Scan for the cell matching the given text and deliver its (x, y) coordinate at center. 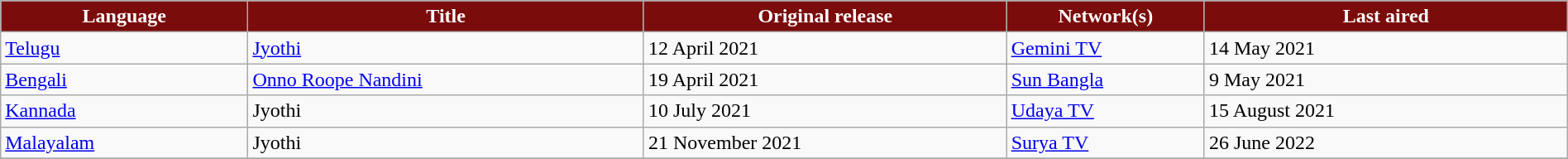
9 May 2021 (1386, 79)
Telugu (124, 48)
Network(s) (1105, 17)
26 June 2022 (1386, 142)
Language (124, 17)
19 April 2021 (825, 79)
Onno Roope Nandini (447, 79)
Kannada (124, 111)
Bengali (124, 79)
12 April 2021 (825, 48)
Udaya TV (1105, 111)
Surya TV (1105, 142)
Gemini TV (1105, 48)
Last aired (1386, 17)
Malayalam (124, 142)
14 May 2021 (1386, 48)
10 July 2021 (825, 111)
15 August 2021 (1386, 111)
21 November 2021 (825, 142)
Title (447, 17)
Sun Bangla (1105, 79)
Original release (825, 17)
